Determine the (x, y) coordinate at the center of the cell enclosing the given text.  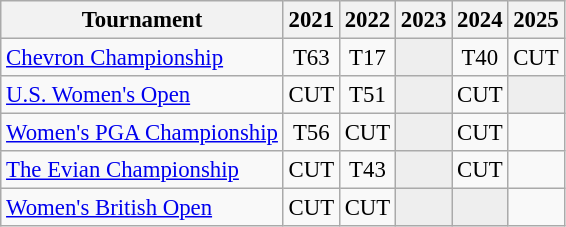
2021 (311, 20)
The Evian Championship (142, 170)
T63 (311, 58)
Tournament (142, 20)
T43 (367, 170)
2023 (424, 20)
Women's British Open (142, 208)
T51 (367, 95)
U.S. Women's Open (142, 95)
T40 (480, 58)
2022 (367, 20)
T17 (367, 58)
2024 (480, 20)
Women's PGA Championship (142, 133)
Chevron Championship (142, 58)
2025 (536, 20)
T56 (311, 133)
